Provide the [X, Y] coordinate of the cell's center where the given text is located.  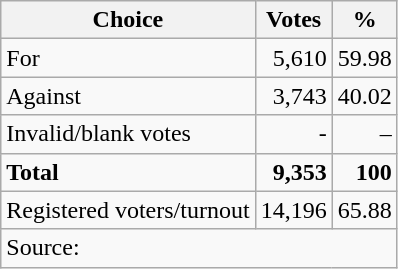
Source: [199, 248]
– [364, 134]
59.98 [364, 58]
- [294, 134]
14,196 [294, 210]
65.88 [364, 210]
40.02 [364, 96]
Registered voters/turnout [128, 210]
For [128, 58]
Choice [128, 20]
Against [128, 96]
Votes [294, 20]
Total [128, 172]
3,743 [294, 96]
Invalid/blank votes [128, 134]
% [364, 20]
100 [364, 172]
9,353 [294, 172]
5,610 [294, 58]
